Capture the cell that displays the provided text and extract its [X, Y] central coordinate. 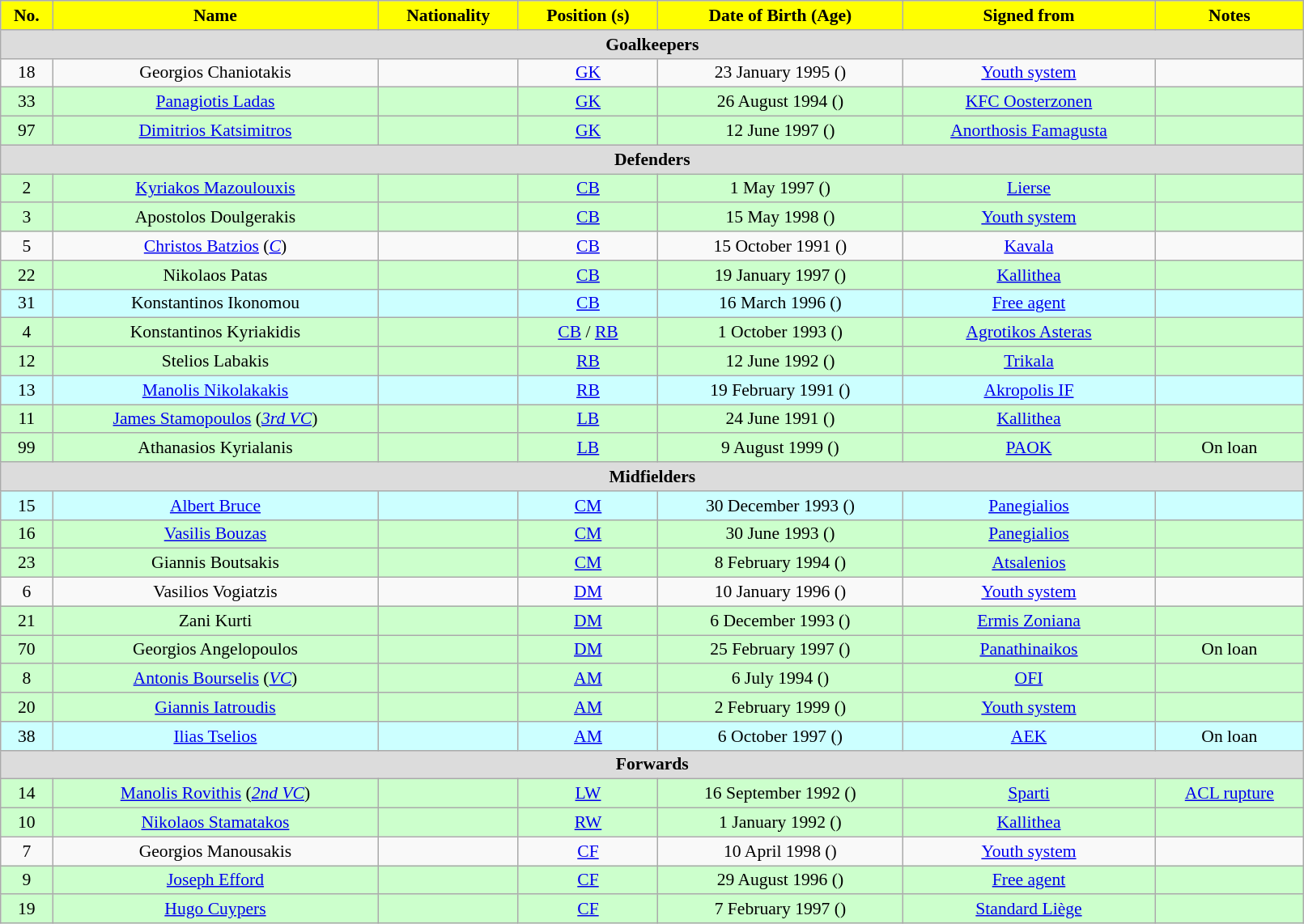
1 October 1993 () [780, 333]
Notes [1230, 15]
15 May 1998 () [780, 218]
No. [27, 15]
7 February 1997 () [780, 909]
16 September 1992 () [780, 794]
Trikala [1029, 362]
30 June 1993 () [780, 534]
Manolis Rovithis (2nd VC) [215, 794]
KFC Oosterzonen [1029, 102]
30 December 1993 () [780, 506]
12 [27, 362]
19 February 1991 () [780, 390]
Konstantinos Kyriakidis [215, 333]
Ermis Zoniana [1029, 621]
OFI [1029, 679]
Hugo Cuypers [215, 909]
Joseph Efford [215, 880]
23 [27, 563]
Dimitrios Katsimitros [215, 131]
22 [27, 275]
Midfielders [652, 477]
6 July 1994 () [780, 679]
Nikolaos Stamatakos [215, 823]
LW [588, 794]
2 February 1999 () [780, 707]
Lierse [1029, 189]
Christos Batzios (C) [215, 246]
Nikolaos Patas [215, 275]
5 [27, 246]
Anorthosis Famagusta [1029, 131]
Date of Birth (Age) [780, 15]
Zani Kurti [215, 621]
Manolis Nikolakakis [215, 390]
Ilias Tselios [215, 736]
8 February 1994 () [780, 563]
7 [27, 851]
15 [27, 506]
Vasilios Vogiatzis [215, 592]
26 August 1994 () [780, 102]
Antonis Bourselis (VC) [215, 679]
Forwards [652, 765]
Apostolos Doulgerakis [215, 218]
11 [27, 419]
33 [27, 102]
James Stamopoulos (3rd VC) [215, 419]
3 [27, 218]
Atsalenios [1029, 563]
PAOK [1029, 448]
Giannis Iatroudis [215, 707]
Kyriakos Mazoulouxis [215, 189]
25 February 1997 () [780, 650]
10 January 1996 () [780, 592]
19 January 1997 () [780, 275]
Name [215, 15]
Panagiotis Ladas [215, 102]
6 October 1997 () [780, 736]
20 [27, 707]
Georgios Manousakis [215, 851]
CB / RB [588, 333]
15 October 1991 () [780, 246]
10 [27, 823]
14 [27, 794]
23 January 1995 () [780, 73]
6 [27, 592]
AEK [1029, 736]
12 June 1992 () [780, 362]
Nationality [448, 15]
9 [27, 880]
Goalkeepers [652, 45]
16 March 1996 () [780, 303]
18 [27, 73]
Agrotikos Asteras [1029, 333]
8 [27, 679]
RW [588, 823]
Position (s) [588, 15]
Georgios Chaniotakis [215, 73]
19 [27, 909]
ACL rupture [1230, 794]
Albert Bruce [215, 506]
Vasilis Bouzas [215, 534]
2 [27, 189]
Konstantinos Ikonomou [215, 303]
Akropolis IF [1029, 390]
Stelios Labakis [215, 362]
Standard Liège [1029, 909]
13 [27, 390]
Signed from [1029, 15]
24 June 1991 () [780, 419]
10 April 1998 () [780, 851]
Athanasios Kyrialanis [215, 448]
Panathinaikos [1029, 650]
Defenders [652, 159]
Kavala [1029, 246]
31 [27, 303]
9 August 1999 () [780, 448]
99 [27, 448]
16 [27, 534]
38 [27, 736]
6 December 1993 () [780, 621]
Sparti [1029, 794]
Giannis Boutsakis [215, 563]
Georgios Angelopoulos [215, 650]
12 June 1997 () [780, 131]
97 [27, 131]
70 [27, 650]
1 January 1992 () [780, 823]
1 May 1997 () [780, 189]
4 [27, 333]
21 [27, 621]
29 August 1996 () [780, 880]
